Provide the [x, y] coordinate of the cell's center where the given text is located.  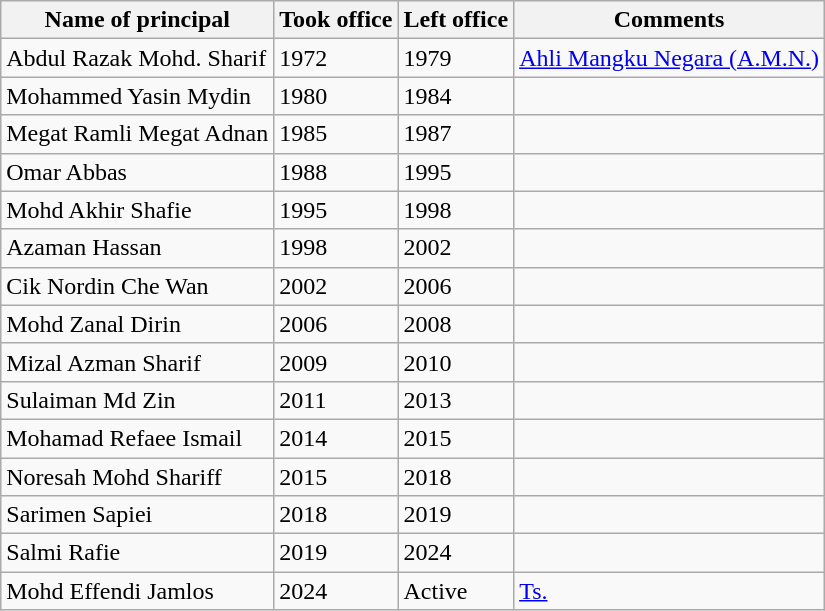
Ts. [670, 591]
1985 [336, 134]
1980 [336, 96]
Sarimen Sapiei [138, 515]
2010 [456, 362]
Azaman Hassan [138, 248]
1972 [336, 58]
Abdul Razak Mohd. Sharif [138, 58]
Mohd Zanal Dirin [138, 324]
Comments [670, 20]
Ahli Mangku Negara (A.M.N.) [670, 58]
Left office [456, 20]
2014 [336, 438]
Mizal Azman Sharif [138, 362]
Name of principal [138, 20]
Mohd Akhir Shafie [138, 210]
Omar Abbas [138, 172]
2011 [336, 400]
2013 [456, 400]
Took office [336, 20]
1984 [456, 96]
1987 [456, 134]
1979 [456, 58]
Mohamad Refaee Ismail [138, 438]
Mohd Effendi Jamlos [138, 591]
2009 [336, 362]
Megat Ramli Megat Adnan [138, 134]
Salmi Rafie [138, 553]
Active [456, 591]
Noresah Mohd Shariff [138, 477]
Mohammed Yasin Mydin [138, 96]
Sulaiman Md Zin [138, 400]
Cik Nordin Che Wan [138, 286]
1988 [336, 172]
2008 [456, 324]
